Provide the (X, Y) coordinate of the cell's center where the given text is located.  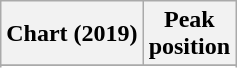
Chart (2019) (72, 34)
Peakposition (189, 34)
